Locate the cell with the specified text and output its [x, y] center coordinate. 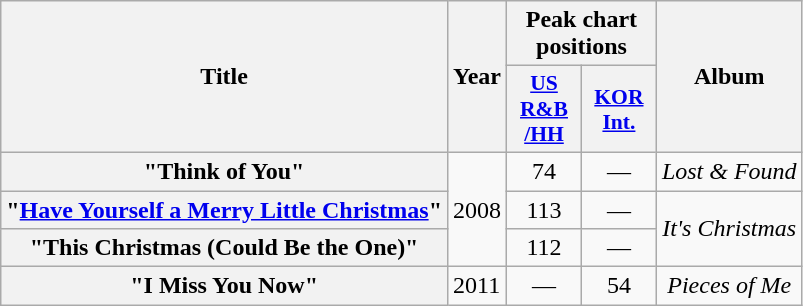
USR&B/HH [544, 110]
2011 [476, 286]
"Have Yourself a Merry Little Christmas" [224, 209]
"I Miss You Now" [224, 286]
Title [224, 77]
113 [544, 209]
Pieces of Me [729, 286]
112 [544, 248]
54 [618, 286]
Lost & Found [729, 171]
"This Christmas (Could Be the One)" [224, 248]
"Think of You" [224, 171]
It's Christmas [729, 228]
KOR Int. [618, 110]
74 [544, 171]
Peak chart positions [582, 34]
2008 [476, 209]
Year [476, 77]
Album [729, 77]
